Provide the [X, Y] coordinate of the cell's center where the given text is located.  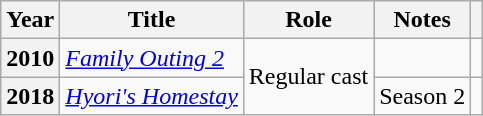
2018 [30, 96]
Regular cast [308, 77]
Role [308, 20]
Hyori's Homestay [152, 96]
Title [152, 20]
Notes [422, 20]
Family Outing 2 [152, 58]
2010 [30, 58]
Year [30, 20]
Season 2 [422, 96]
